For the text-containing cell, return its midpoint in (X, Y) coordinate format. 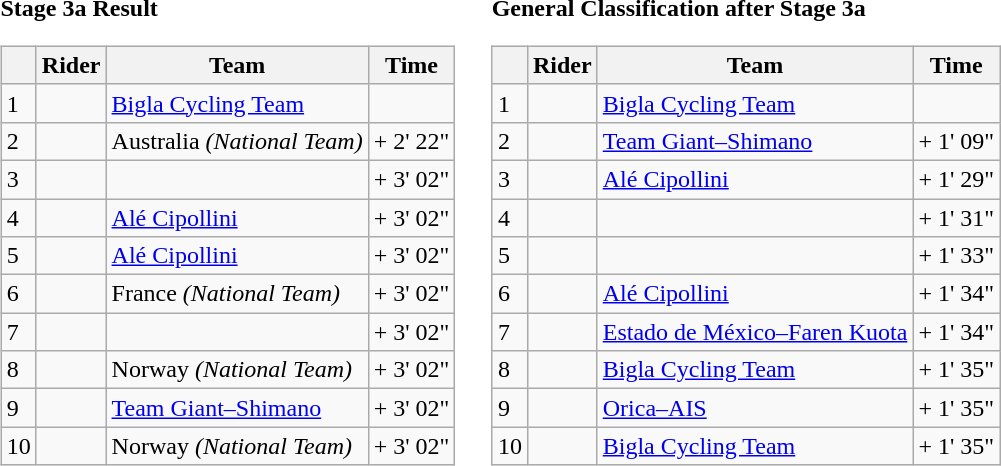
Estado de México–Faren Kuota (755, 332)
France (National Team) (237, 294)
Australia (National Team) (237, 141)
+ 1' 31" (956, 217)
+ 1' 33" (956, 256)
Orica–AIS (755, 408)
+ 1' 09" (956, 141)
+ 1' 29" (956, 179)
+ 2' 22" (412, 141)
